Extract the (x, y) coordinate from the center of the cell holding the provided text.  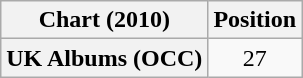
27 (255, 58)
Chart (2010) (104, 20)
UK Albums (OCC) (104, 58)
Position (255, 20)
